Output the (x, y) coordinate of the center of the cell containing the given text.  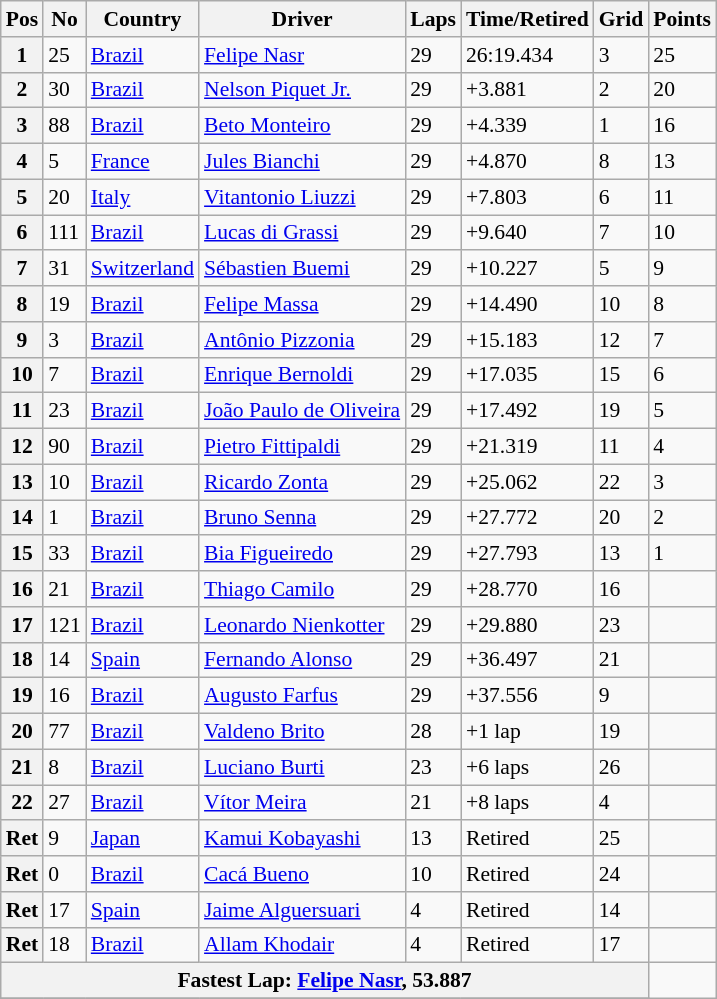
Points (682, 19)
Antônio Pizzonia (302, 340)
Fernando Alonso (302, 660)
Nelson Piquet Jr. (302, 90)
Allam Khodair (302, 945)
Time/Retired (528, 19)
+21.319 (528, 447)
Driver (302, 19)
24 (622, 874)
Jaime Alguersuari (302, 910)
+15.183 (528, 340)
111 (64, 233)
26:19.434 (528, 55)
+28.770 (528, 589)
Country (142, 19)
Bia Figueiredo (302, 554)
0 (64, 874)
+1 lap (528, 732)
33 (64, 554)
Augusto Farfus (302, 696)
28 (433, 732)
João Paulo de Oliveira (302, 411)
+17.492 (528, 411)
Grid (622, 19)
Pietro Fittipaldi (302, 447)
Fastest Lap: Felipe Nasr, 53.887 (325, 981)
+10.227 (528, 269)
+27.772 (528, 518)
Vitantonio Liuzzi (302, 197)
+37.556 (528, 696)
+25.062 (528, 482)
Thiago Camilo (302, 589)
+6 laps (528, 767)
Lucas di Grassi (302, 233)
Vítor Meira (302, 803)
Valdeno Brito (302, 732)
+7.803 (528, 197)
No (64, 19)
90 (64, 447)
26 (622, 767)
Felipe Massa (302, 304)
Luciano Burti (302, 767)
+8 laps (528, 803)
Italy (142, 197)
121 (64, 625)
30 (64, 90)
Japan (142, 839)
Felipe Nasr (302, 55)
Switzerland (142, 269)
+3.881 (528, 90)
Jules Bianchi (302, 162)
+29.880 (528, 625)
31 (64, 269)
+27.793 (528, 554)
Kamui Kobayashi (302, 839)
+9.640 (528, 233)
Leonardo Nienkotter (302, 625)
Laps (433, 19)
77 (64, 732)
Ricardo Zonta (302, 482)
+4.870 (528, 162)
+14.490 (528, 304)
Cacá Bueno (302, 874)
88 (64, 126)
+36.497 (528, 660)
Enrique Bernoldi (302, 375)
Bruno Senna (302, 518)
France (142, 162)
+4.339 (528, 126)
Beto Monteiro (302, 126)
Pos (22, 19)
+17.035 (528, 375)
Sébastien Buemi (302, 269)
27 (64, 803)
